Pinpoint the cell where the given text exists, returning its (X, Y) midpoint coordinate. 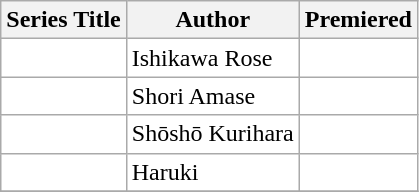
Ishikawa Rose (212, 58)
Premiered (358, 20)
Haruki (212, 172)
Series Title (64, 20)
Shōshō Kurihara (212, 134)
Shori Amase (212, 96)
Author (212, 20)
